Output the (x, y) coordinate of the center of the cell containing the given text.  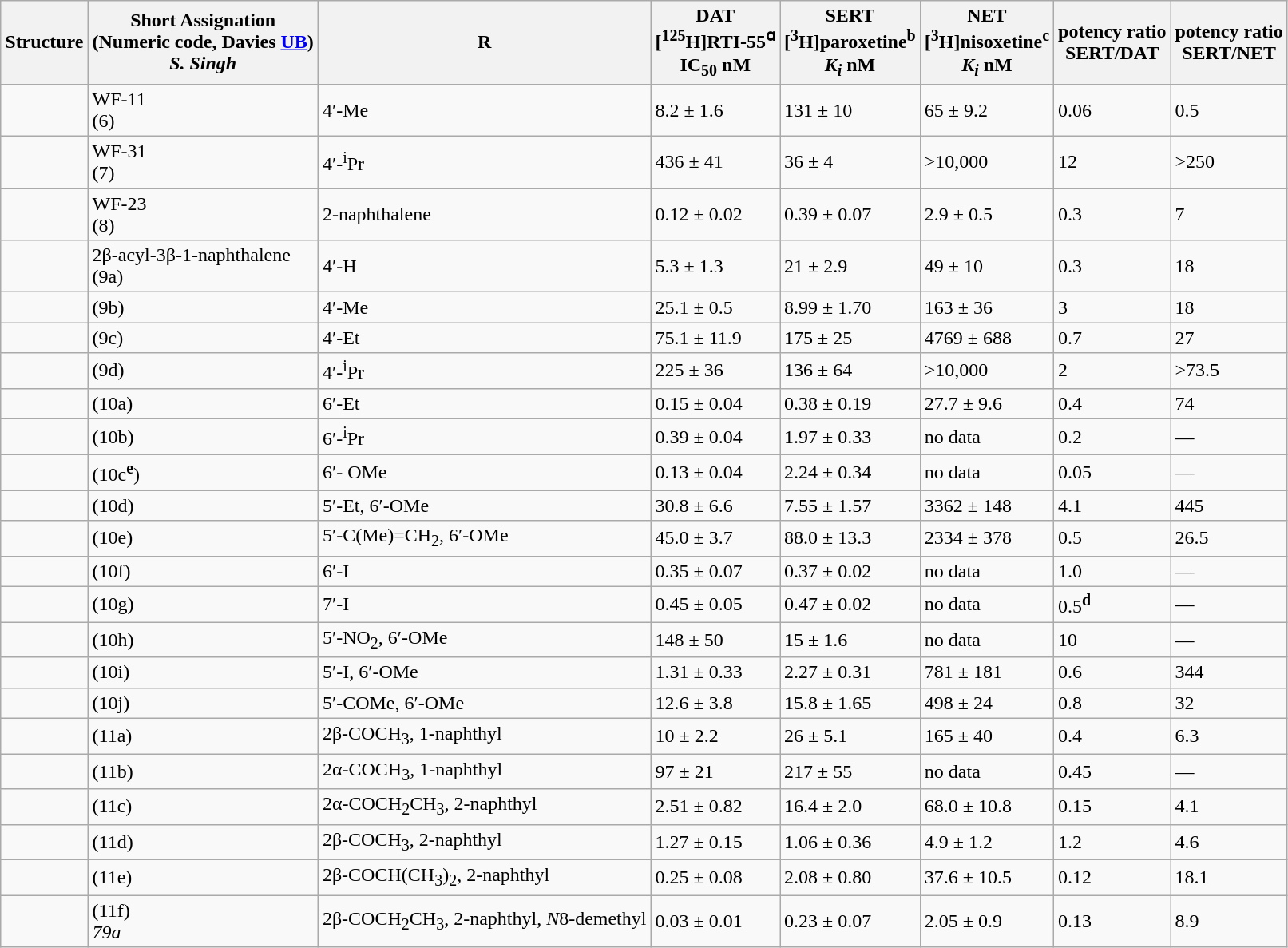
65 ± 9.2 (987, 110)
217 ± 55 (850, 771)
0.45 (1112, 771)
5′-C(Me)=CH2, 6′-OMe (484, 538)
0.8 (1112, 703)
6′-Et (484, 404)
97 ± 21 (715, 771)
10 (1112, 640)
2β-COCH3, 2-naphthyl (484, 842)
0.15 (1112, 807)
(9c) (203, 338)
136 ± 64 (850, 371)
6′-iPr (484, 438)
49 ± 10 (987, 267)
0.12 ± 0.02 (715, 214)
potency ratioSERT/DAT (1112, 43)
1.2 (1112, 842)
0.06 (1112, 110)
0.39 ± 0.07 (850, 214)
0.23 ± 0.07 (850, 922)
498 ± 24 (987, 703)
3 (1112, 307)
>73.5 (1229, 371)
175 ± 25 (850, 338)
5′-Et, 6′-OMe (484, 506)
(10h) (203, 640)
15.8 ± 1.65 (850, 703)
344 (1229, 672)
(11d) (203, 842)
165 ± 40 (987, 736)
1.06 ± 0.36 (850, 842)
74 (1229, 404)
26.5 (1229, 538)
68.0 ± 10.8 (987, 807)
4′-H (484, 267)
(10a) (203, 404)
8.9 (1229, 922)
2.08 ± 0.80 (850, 878)
0.15 ± 0.04 (715, 404)
8.99 ± 1.70 (850, 307)
WF-11(6) (203, 110)
0.03 ± 0.01 (715, 922)
436 ± 41 (715, 163)
4769 ± 688 (987, 338)
0.2 (1112, 438)
30.8 ± 6.6 (715, 506)
18.1 (1229, 878)
445 (1229, 506)
WF-31(7) (203, 163)
0.37 ± 0.02 (850, 571)
10 ± 2.2 (715, 736)
0.39 ± 0.04 (715, 438)
(10g) (203, 604)
2β-COCH2CH3, 2-naphthyl, N8-demethyl (484, 922)
4.9 ± 1.2 (987, 842)
(9d) (203, 371)
131 ± 10 (850, 110)
4′-Et (484, 338)
Structure (45, 43)
(11a) (203, 736)
36 ± 4 (850, 163)
0.38 ± 0.19 (850, 404)
225 ± 36 (715, 371)
5′-NO2, 6′-OMe (484, 640)
2α-COCH2CH3, 2-naphthyl (484, 807)
21 ± 2.9 (850, 267)
(10i) (203, 672)
26 ± 5.1 (850, 736)
R (484, 43)
163 ± 36 (987, 307)
NET[3H]nisoxetinecKi nM (987, 43)
(10e) (203, 538)
1.97 ± 0.33 (850, 438)
27.7 ± 9.6 (987, 404)
2α-COCH3, 1-naphthyl (484, 771)
37.6 ± 10.5 (987, 878)
1.0 (1112, 571)
(11f)79a (203, 922)
potency ratioSERT/NET (1229, 43)
781 ± 181 (987, 672)
4.6 (1229, 842)
25.1 ± 0.5 (715, 307)
6′- OMe (484, 473)
0.13 (1112, 922)
1.27 ± 0.15 (715, 842)
(9b) (203, 307)
45.0 ± 3.7 (715, 538)
7′-I (484, 604)
3362 ± 148 (987, 506)
15 ± 1.6 (850, 640)
5.3 ± 1.3 (715, 267)
WF-23(8) (203, 214)
(11c) (203, 807)
2β-COCH(CH3)2, 2-naphthyl (484, 878)
7 (1229, 214)
2.9 ± 0.5 (987, 214)
148 ± 50 (715, 640)
32 (1229, 703)
2.24 ± 0.34 (850, 473)
(10b) (203, 438)
0.25 ± 0.08 (715, 878)
(11b) (203, 771)
0.6 (1112, 672)
>250 (1229, 163)
SERT[3H]paroxetinebKi nM (850, 43)
Short Assignation(Numeric code, Davies UB)S. Singh (203, 43)
88.0 ± 13.3 (850, 538)
2.51 ± 0.82 (715, 807)
6′-I (484, 571)
2β-COCH3, 1-naphthyl (484, 736)
0.05 (1112, 473)
2 (1112, 371)
5′-COMe, 6′-OMe (484, 703)
5′-I, 6′-OMe (484, 672)
(10f) (203, 571)
0.5d (1112, 604)
2β-acyl-3β-1-naphthalene(9a) (203, 267)
0.35 ± 0.07 (715, 571)
7.55 ± 1.57 (850, 506)
DAT[125H]RTI-55ɑIC50 nM (715, 43)
2334 ± 378 (987, 538)
(11e) (203, 878)
0.7 (1112, 338)
27 (1229, 338)
(10j) (203, 703)
12.6 ± 3.8 (715, 703)
1.31 ± 0.33 (715, 672)
75.1 ± 11.9 (715, 338)
0.12 (1112, 878)
(10ce) (203, 473)
8.2 ± 1.6 (715, 110)
6.3 (1229, 736)
2-naphthalene (484, 214)
12 (1112, 163)
2.05 ± 0.9 (987, 922)
0.47 ± 0.02 (850, 604)
0.13 ± 0.04 (715, 473)
0.45 ± 0.05 (715, 604)
(10d) (203, 506)
2.27 ± 0.31 (850, 672)
16.4 ± 2.0 (850, 807)
